Scan for the cell matching the given text and deliver its (X, Y) coordinate at center. 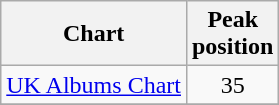
Chart (94, 34)
Peakposition (232, 34)
35 (232, 85)
UK Albums Chart (94, 85)
